Scan for the cell matching the given text and deliver its [x, y] coordinate at center. 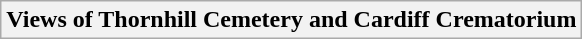
Views of Thornhill Cemetery and Cardiff Crematorium [292, 20]
